Scan for the cell matching the given text and deliver its (X, Y) coordinate at center. 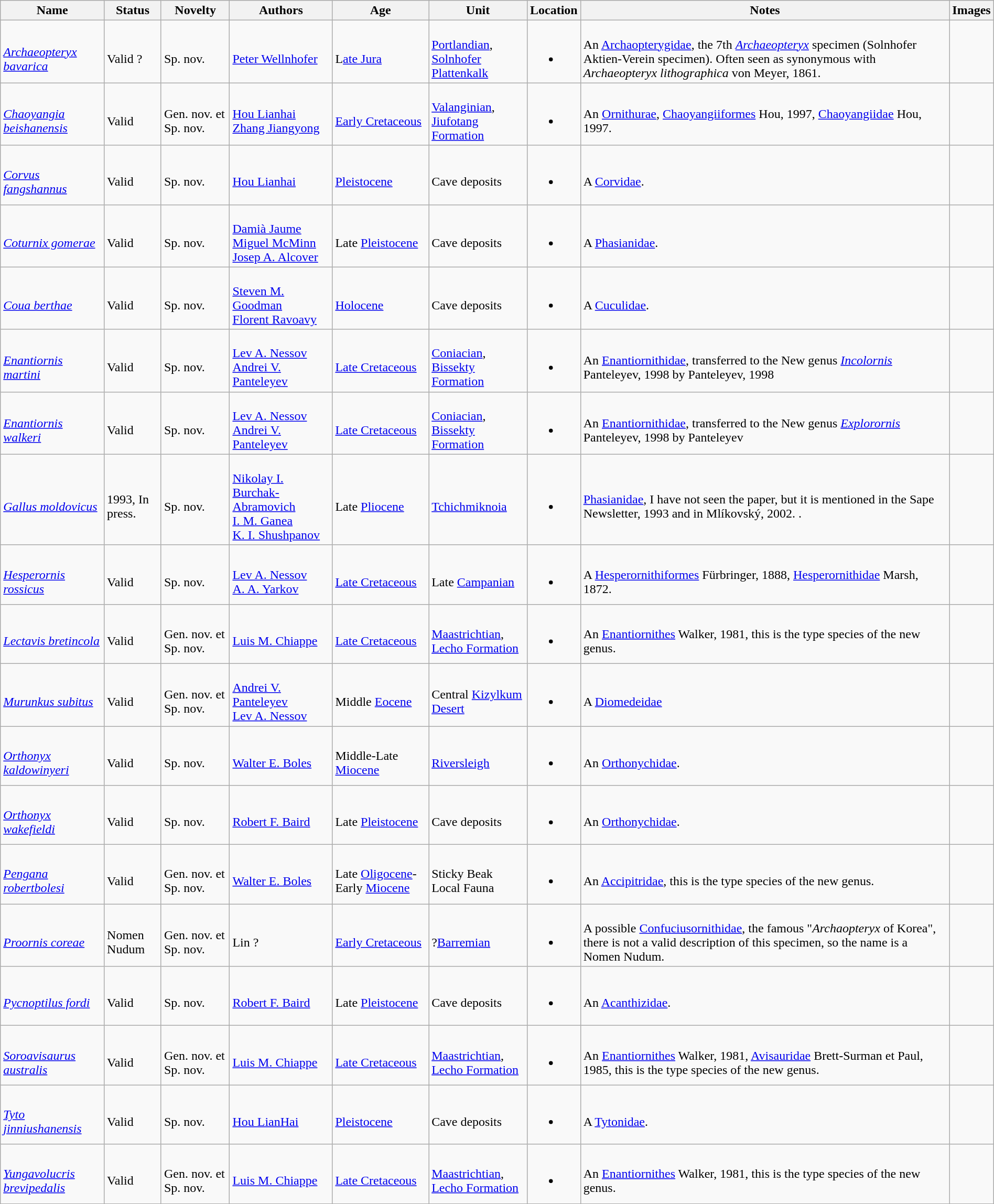
Andrei V. PanteleyevLev A. Nessov (281, 694)
Novelty (195, 10)
Damià JaumeMiguel McMinnJosep A. Alcover (281, 236)
A Tytonidae. (765, 1115)
Hou LianHai (281, 1115)
Tyto jinniushanensis (52, 1115)
Soroavisaurus australis (52, 1055)
Sticky Beak Local Fauna (478, 875)
Holocene (381, 298)
Orthonyx wakefieldi (52, 815)
Yungavolucris brevipedalis (52, 1174)
A possible Confuciusornithidae, the famous "Archaopteryx of Korea", there is not a valid description of this specimen, so the name is a Nomen Nudum. (765, 936)
An Enantiornithes Walker, 1981, Avisauridae Brett-Surman et Paul, 1985, this is the type species of the new genus. (765, 1055)
1993, In press. (133, 499)
Lin ? (281, 936)
Hesperornis rossicus (52, 575)
Corvus fangshannus (52, 175)
Location (554, 10)
Enantiornis walkeri (52, 423)
An Accipitridae, this is the type species of the new genus. (765, 875)
Phasianidae, I have not seen the paper, but it is mentioned in the Sape Newsletter, 1993 and in Mlíkovský, 2002. . (765, 499)
Valid ? (133, 51)
Steven M. GoodmanFlorent Ravoavy (281, 298)
Coua berthae (52, 298)
Archaeopteryx bavarica (52, 51)
Chaoyangia beishanensis (52, 114)
Orthonyx kaldowinyeri (52, 755)
Lectavis bretincola (52, 633)
Late Pliocene (381, 499)
An Ornithurae, Chaoyangiiformes Hou, 1997, Chaoyangiidae Hou, 1997. (765, 114)
Hou LianhaiZhang Jiangyong (281, 114)
A Diomedeidae (765, 694)
An Enantiornithidae, transferred to the New genus Explorornis Panteleyev, 1998 by Panteleyev (765, 423)
Peter Wellnhofer (281, 51)
Pengana robertbolesi (52, 875)
Murunkus subitus (52, 694)
Nikolay I. Burchak-AbramovichI. M. GaneaK. I. Shushpanov (281, 499)
Authors (281, 10)
Nomen Nudum (133, 936)
A Hesperornithiformes Fürbringer, 1888, Hesperornithidae Marsh, 1872. (765, 575)
Valanginian,Jiufotang Formation (478, 114)
Proornis coreae (52, 936)
Late Oligocene-Early Miocene (381, 875)
Pycnoptilus fordi (52, 996)
Gallus moldovicus (52, 499)
Name (52, 10)
Enantiornis martini (52, 361)
Notes (765, 10)
Late Campanian (478, 575)
?Barremian (478, 936)
Middle-Late Miocene (381, 755)
Riversleigh (478, 755)
Status (133, 10)
Tchichmiknoia (478, 499)
Portlandian,Solnhofer Plattenkalk (478, 51)
Unit (478, 10)
A Corvidae. (765, 175)
Hou Lianhai (281, 175)
Late Jura (381, 51)
A Cuculidae. (765, 298)
Lev A. NessovA. A. Yarkov (281, 575)
Age (381, 10)
Coturnix gomerae (52, 236)
A Phasianidae. (765, 236)
An Acanthizidae. (765, 996)
Central Kizylkum Desert (478, 694)
Middle Eocene (381, 694)
An Enantiornithidae, transferred to the New genus Incolornis Panteleyev, 1998 by Panteleyev, 1998 (765, 361)
Images (971, 10)
